From the cell containing the given text, extract its center point as (X, Y) coordinate. 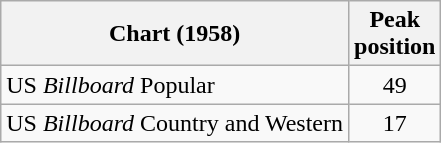
US Billboard Country and Western (175, 123)
US Billboard Popular (175, 85)
Peakposition (395, 34)
Chart (1958) (175, 34)
17 (395, 123)
49 (395, 85)
